Pinpoint the cell where the given text exists, returning its (X, Y) midpoint coordinate. 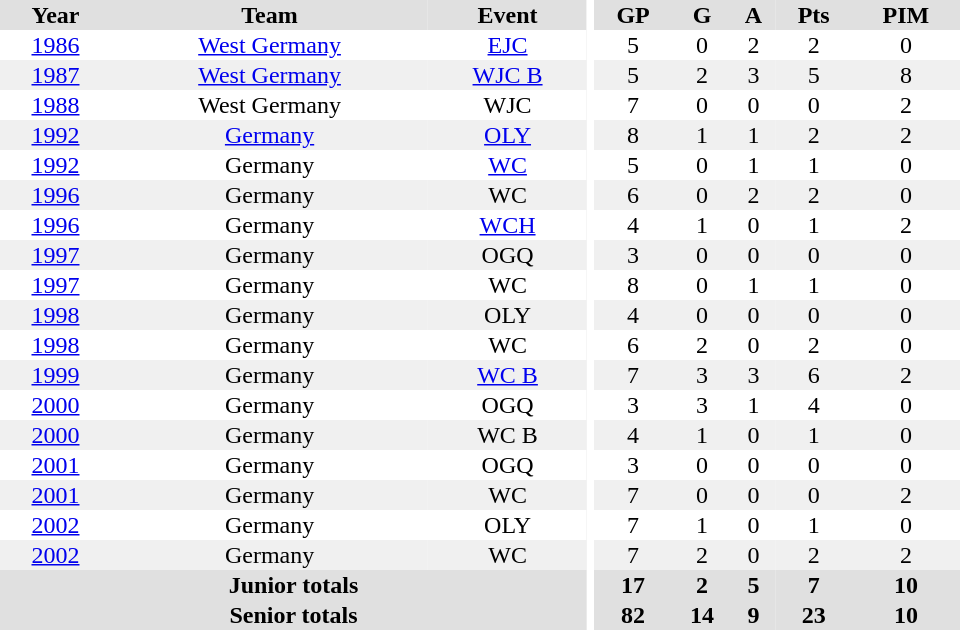
1999 (56, 375)
PIM (906, 15)
A (753, 15)
G (702, 15)
23 (814, 615)
Pts (814, 15)
1986 (56, 45)
1987 (56, 75)
WJC (508, 105)
Junior totals (294, 585)
EJC (508, 45)
Year (56, 15)
Senior totals (294, 615)
Team (270, 15)
Event (508, 15)
WJC B (508, 75)
1988 (56, 105)
14 (702, 615)
WCH (508, 225)
82 (634, 615)
17 (634, 585)
9 (753, 615)
GP (634, 15)
